Provide the [X, Y] coordinate of the cell's center where the given text is located.  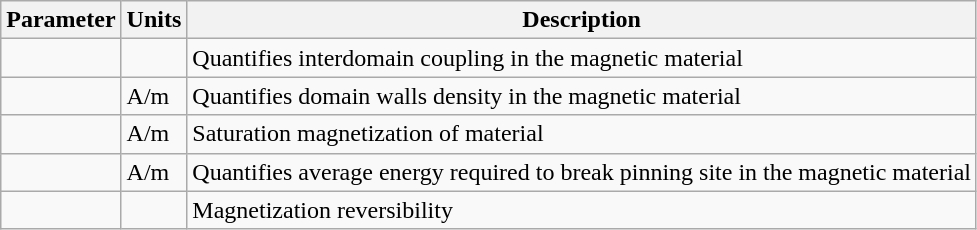
Quantifies average energy required to break pinning site in the magnetic material [582, 172]
Saturation magnetization of material [582, 134]
Description [582, 20]
Quantifies interdomain coupling in the magnetic material [582, 58]
Units [154, 20]
Magnetization reversibility [582, 210]
Parameter [61, 20]
Quantifies domain walls density in the magnetic material [582, 96]
